Output the [X, Y] coordinate of the center of the cell containing the given text.  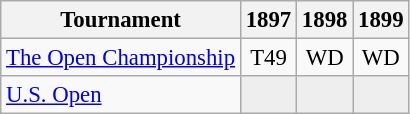
U.S. Open [121, 95]
1897 [268, 20]
T49 [268, 58]
1899 [381, 20]
1898 [325, 20]
Tournament [121, 20]
The Open Championship [121, 58]
